Return [x, y] of the center of cell containing provided text 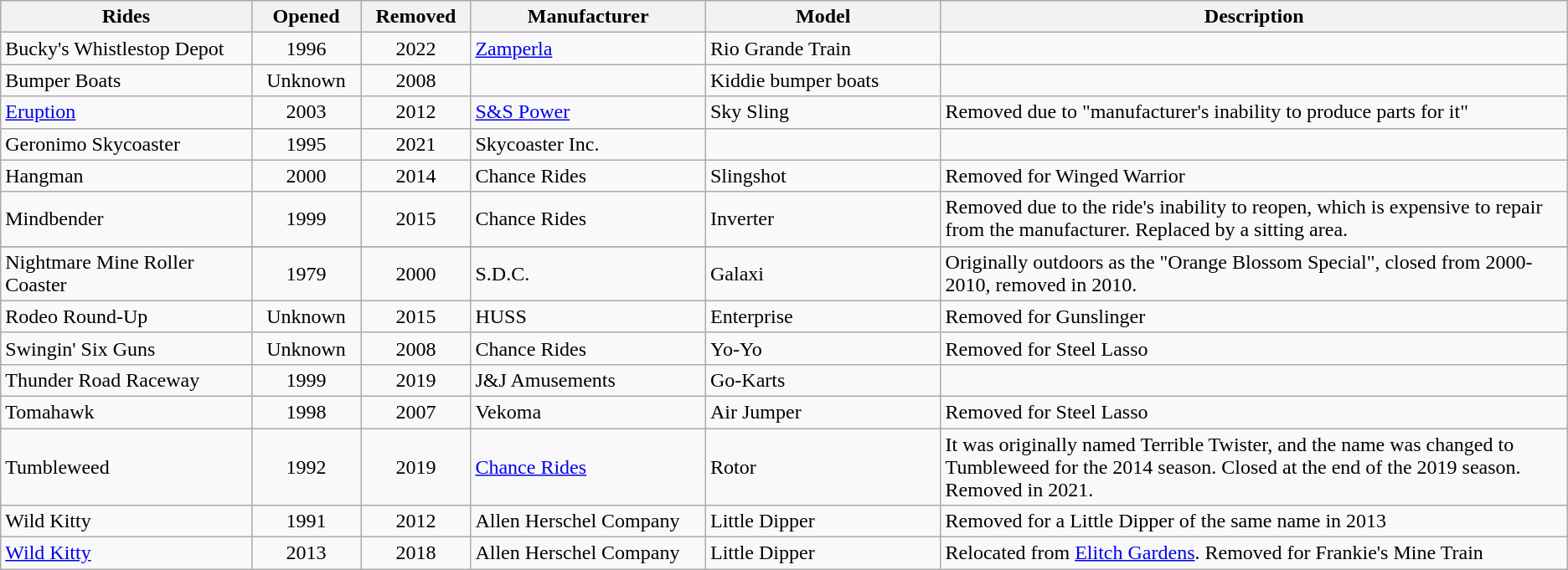
1991 [307, 521]
Hangman [126, 176]
Yo-Yo [823, 348]
Opened [307, 17]
Originally outdoors as the "Orange Blossom Special", closed from 2000-2010, removed in 2010. [1254, 273]
Eruption [126, 112]
2003 [307, 112]
J&J Amusements [588, 380]
Rodeo Round-Up [126, 316]
2022 [415, 49]
Bumper Boats [126, 80]
2007 [415, 412]
Tomahawk [126, 412]
S&S Power [588, 112]
Manufacturer [588, 17]
Inverter [823, 219]
Enterprise [823, 316]
Removed due to the ride's inability to reopen, which is expensive to repair from the manufacturer. Replaced by a sitting area. [1254, 219]
Mindbender [126, 219]
Removed due to "manufacturer's inability to produce parts for it" [1254, 112]
Air Jumper [823, 412]
2018 [415, 553]
Bucky's Whistlestop Depot [126, 49]
Tumbleweed [126, 467]
Model [823, 17]
Removed for a Little Dipper of the same name in 2013 [1254, 521]
Nightmare Mine Roller Coaster [126, 273]
Vekoma [588, 412]
Removed for Winged Warrior [1254, 176]
Skycoaster Inc. [588, 144]
1996 [307, 49]
Swingin' Six Guns [126, 348]
S.D.C. [588, 273]
1998 [307, 412]
Removed for Gunslinger [1254, 316]
Kiddie bumper boats [823, 80]
Geronimo Skycoaster [126, 144]
Relocated from Elitch Gardens. Removed for Frankie's Mine Train [1254, 553]
Rides [126, 17]
Removed [415, 17]
1995 [307, 144]
2013 [307, 553]
Galaxi [823, 273]
Thunder Road Raceway [126, 380]
Rotor [823, 467]
2021 [415, 144]
Slingshot [823, 176]
Sky Sling [823, 112]
Zamperla [588, 49]
1992 [307, 467]
Rio Grande Train [823, 49]
1979 [307, 273]
2014 [415, 176]
Go-Karts [823, 380]
HUSS [588, 316]
Description [1254, 17]
